Pinpoint the cell where the given text exists, returning its [x, y] midpoint coordinate. 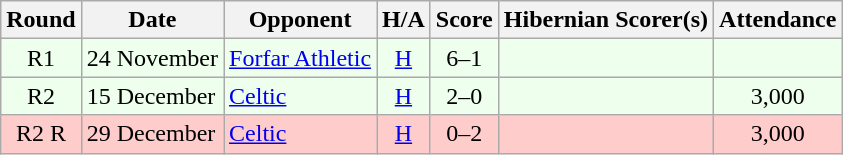
Forfar Athletic [300, 58]
R2 R [41, 134]
24 November [152, 58]
29 December [152, 134]
H/A [404, 20]
6–1 [464, 58]
Round [41, 20]
2–0 [464, 96]
0–2 [464, 134]
15 December [152, 96]
Hibernian Scorer(s) [606, 20]
Score [464, 20]
Opponent [300, 20]
R1 [41, 58]
Attendance [778, 20]
Date [152, 20]
R2 [41, 96]
